Find where the given text appears and provide that cell's center as [X, Y] coordinate. 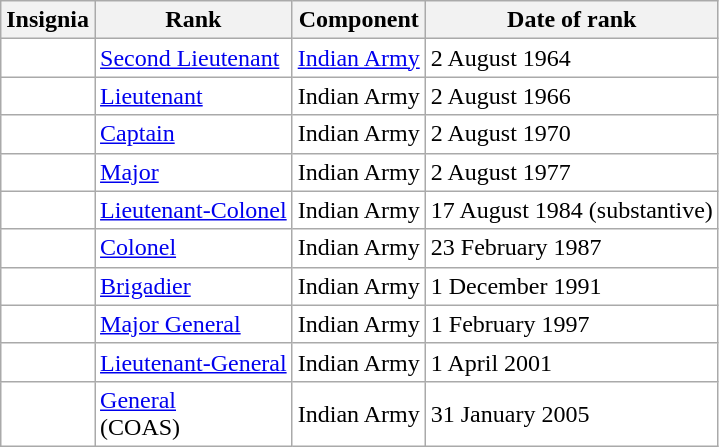
31 January 2005 [572, 414]
General(COAS) [194, 414]
2 August 1977 [572, 172]
Date of rank [572, 20]
1 February 1997 [572, 324]
1 December 1991 [572, 286]
Captain [194, 134]
Second Lieutenant [194, 58]
Rank [194, 20]
2 August 1964 [572, 58]
2 August 1970 [572, 134]
Lieutenant-Colonel [194, 210]
Insignia [48, 20]
23 February 1987 [572, 248]
Component [358, 20]
1 April 2001 [572, 362]
Colonel [194, 248]
Brigadier [194, 286]
17 August 1984 (substantive) [572, 210]
Lieutenant-General [194, 362]
2 August 1966 [572, 96]
Major [194, 172]
Lieutenant [194, 96]
Major General [194, 324]
